Capture the cell that displays the provided text and extract its (X, Y) central coordinate. 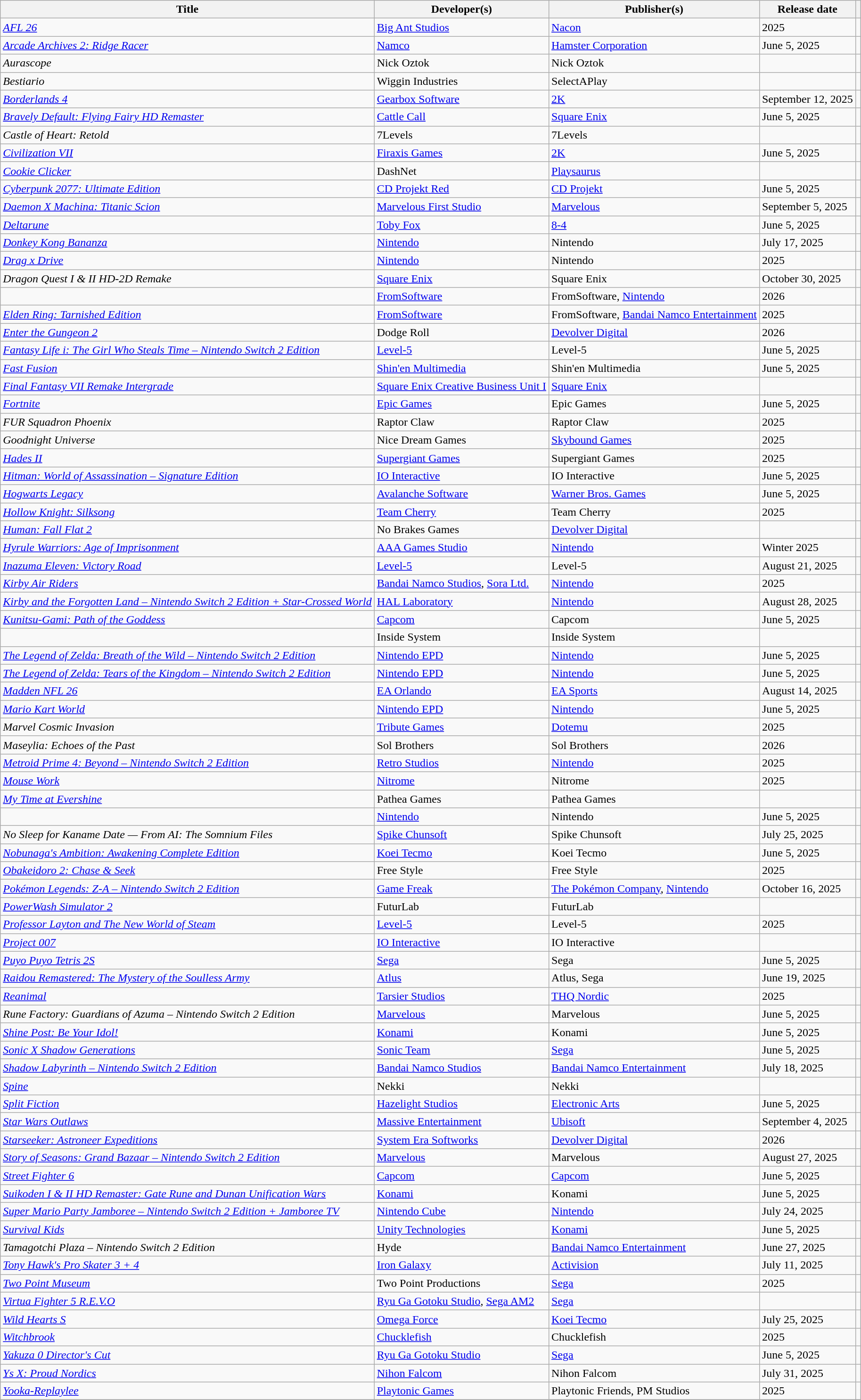
Civilization VII (188, 153)
DashNet (461, 171)
Deltarune (188, 225)
Nintendo Cube (461, 1211)
Dotemu (654, 727)
Ys X: Proud Nordics (188, 1373)
Dodge Roll (461, 332)
Developer(s) (461, 9)
Star Wars Outlaws (188, 1122)
September 4, 2025 (807, 1122)
Iron Galaxy (461, 1265)
Story of Seasons: Grand Bazaar – Nintendo Switch 2 Edition (188, 1158)
July 11, 2025 (807, 1265)
Playtonic Friends, PM Studios (654, 1391)
Hollow Knight: Silksong (188, 511)
Bestiario (188, 81)
Nacon (654, 27)
No Sleep for Kaname Date — From AI: The Somnium Files (188, 835)
Playsaurus (654, 171)
Goodnight Universe (188, 440)
Yooka-Replaylee (188, 1391)
Atlus (461, 978)
Rune Factory: Guardians of Azuma – Nintendo Switch 2 Edition (188, 1014)
Aurascope (188, 63)
My Time at Evershine (188, 799)
Hogwarts Legacy (188, 494)
Massive Entertainment (461, 1122)
Fortnite (188, 404)
FUR Squadron Phoenix (188, 422)
Ryu Ga Gotoku Studio (461, 1355)
Nice Dream Games (461, 440)
Cookie Clicker (188, 171)
Hyrule Warriors: Age of Imprisonment (188, 548)
September 5, 2025 (807, 206)
System Era Softworks (461, 1140)
Marvel Cosmic Invasion (188, 727)
Suikoden I & II HD Remaster: Gate Rune and Dunan Unification Wars (188, 1194)
Daemon X Machina: Titanic Scion (188, 206)
Nobunaga's Ambition: Awakening Complete Edition (188, 853)
Donkey Kong Bananza (188, 243)
Final Fantasy VII Remake Intergrade (188, 386)
Marvelous First Studio (461, 206)
Big Ant Studios (461, 27)
July 17, 2025 (807, 243)
Kirby Air Riders (188, 584)
Pokémon Legends: Z-A – Nintendo Switch 2 Edition (188, 889)
Drag x Drive (188, 261)
Hades II (188, 458)
Super Mario Party Jamboree – Nintendo Switch 2 Edition + Jamboree TV (188, 1211)
October 16, 2025 (807, 889)
Title (188, 9)
Tony Hawk's Pro Skater 3 + 4 (188, 1265)
Fast Fusion (188, 368)
Firaxis Games (461, 153)
Wiggin Industries (461, 81)
August 28, 2025 (807, 601)
AFL 26 (188, 27)
July 18, 2025 (807, 1068)
Maseylia: Echoes of the Past (188, 745)
Square Enix Creative Business Unit I (461, 386)
July 31, 2025 (807, 1373)
Elden Ring: Tarnished Edition (188, 314)
EA Sports (654, 691)
The Legend of Zelda: Tears of the Kingdom – Nintendo Switch 2 Edition (188, 673)
Cattle Call (461, 117)
Skybound Games (654, 440)
Activision (654, 1265)
Playtonic Games (461, 1391)
Street Fighter 6 (188, 1176)
September 12, 2025 (807, 99)
Obakeidoro 2: Chase & Seek (188, 871)
Spine (188, 1086)
THQ Nordic (654, 996)
Virtua Fighter 5 R.E.V.O (188, 1301)
Hazelight Studios (461, 1104)
Winter 2025 (807, 548)
Madden NFL 26 (188, 691)
Retro Studios (461, 763)
Enter the Gungeon 2 (188, 332)
Bravely Default: Flying Fairy HD Remaster (188, 117)
Bandai Namco Studios (461, 1068)
Hamster Corporation (654, 45)
Tamagotchi Plaza – Nintendo Switch 2 Edition (188, 1247)
June 27, 2025 (807, 1247)
Wild Hearts S (188, 1319)
August 14, 2025 (807, 691)
Ubisoft (654, 1122)
Warner Bros. Games (654, 494)
Split Fiction (188, 1104)
Arcade Archives 2: Ridge Racer (188, 45)
October 30, 2025 (807, 279)
Gearbox Software (461, 99)
FromSoftware, Nintendo (654, 296)
July 24, 2025 (807, 1211)
Two Point Productions (461, 1283)
Toby Fox (461, 225)
Reanimal (188, 996)
SelectAPlay (654, 81)
Inazuma Eleven: Victory Road (188, 566)
No Brakes Games (461, 530)
Puyo Puyo Tetris 2S (188, 960)
August 21, 2025 (807, 566)
Omega Force (461, 1319)
Publisher(s) (654, 9)
The Legend of Zelda: Breath of the Wild – Nintendo Switch 2 Edition (188, 655)
Tribute Games (461, 727)
8-4 (654, 225)
CD Projekt Red (461, 189)
Castle of Heart: Retold (188, 135)
Release date (807, 9)
Hyde (461, 1247)
Two Point Museum (188, 1283)
Witchbrook (188, 1337)
Professor Layton and The New World of Steam (188, 924)
Ryu Ga Gotoku Studio, Sega AM2 (461, 1301)
Kunitsu-Gami: Path of the Goddess (188, 619)
June 19, 2025 (807, 978)
Hitman: World of Assassination – Signature Edition (188, 476)
FromSoftware, Bandai Namco Entertainment (654, 314)
Shine Post: Be Your Idol! (188, 1032)
Mario Kart World (188, 709)
Human: Fall Flat 2 (188, 530)
Mouse Work (188, 781)
Fantasy Life i: The Girl Who Steals Time – Nintendo Switch 2 Edition (188, 350)
The Pokémon Company, Nintendo (654, 889)
Dragon Quest I & II HD-2D Remake (188, 279)
PowerWash Simulator 2 (188, 906)
Raidou Remastered: The Mystery of the Soulless Army (188, 978)
Yakuza 0 Director's Cut (188, 1355)
AAA Games Studio (461, 548)
EA Orlando (461, 691)
Cyberpunk 2077: Ultimate Edition (188, 189)
Tarsier Studios (461, 996)
Project 007 (188, 942)
Sonic X Shadow Generations (188, 1050)
Borderlands 4 (188, 99)
Unity Technologies (461, 1229)
Electronic Arts (654, 1104)
Survival Kids (188, 1229)
Namco (461, 45)
CD Projekt (654, 189)
August 27, 2025 (807, 1158)
Avalanche Software (461, 494)
HAL Laboratory (461, 601)
Game Freak (461, 889)
Atlus, Sega (654, 978)
Bandai Namco Studios, Sora Ltd. (461, 584)
Metroid Prime 4: Beyond – Nintendo Switch 2 Edition (188, 763)
Kirby and the Forgotten Land – Nintendo Switch 2 Edition + Star-Crossed World (188, 601)
Starseeker: Astroneer Expeditions (188, 1140)
Shadow Labyrinth – Nintendo Switch 2 Edition (188, 1068)
Sonic Team (461, 1050)
